Locate the cell with the specified text and output its [x, y] center coordinate. 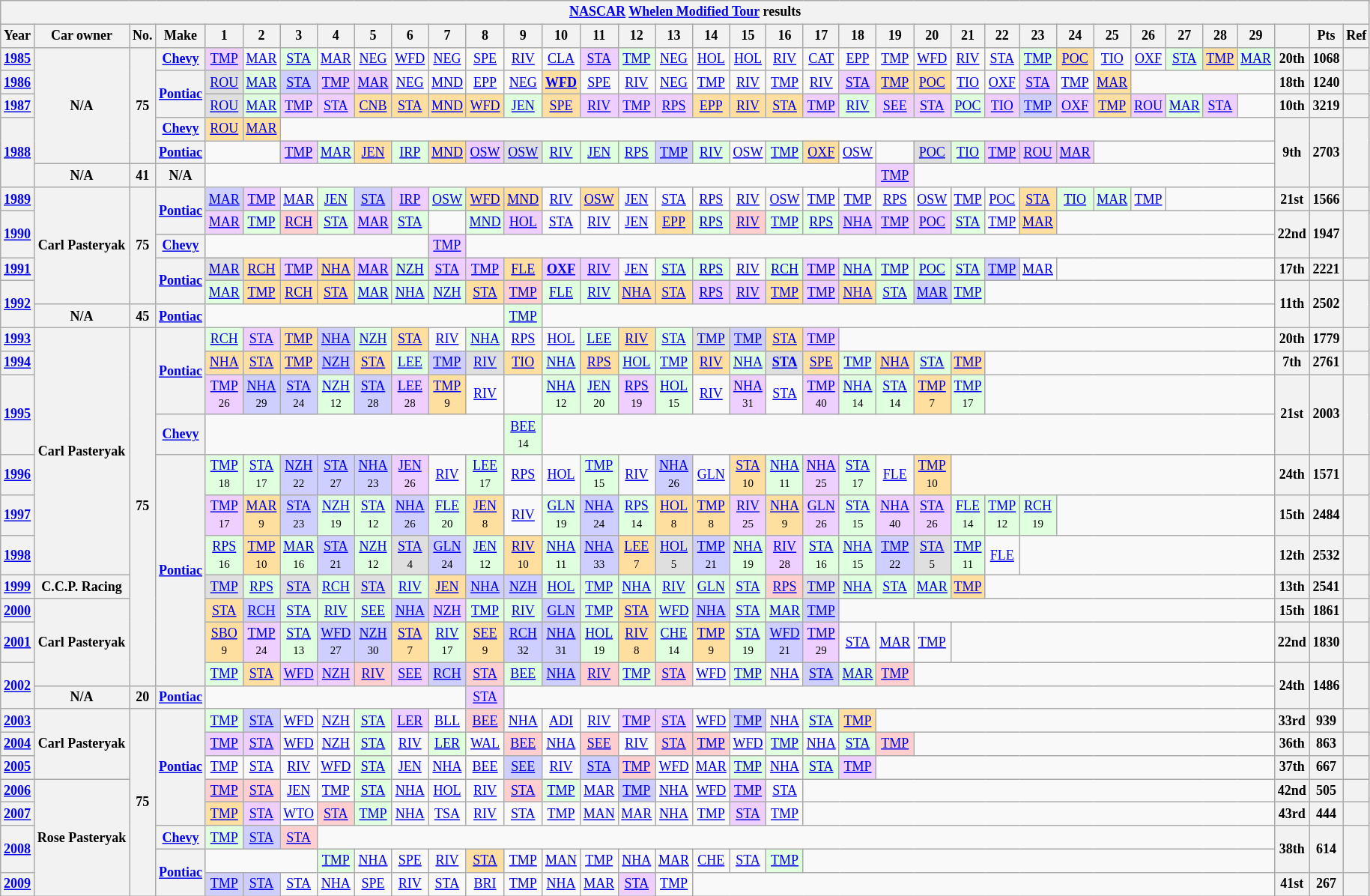
36th [1291, 743]
LEE7 [637, 555]
NHA29 [261, 395]
26 [1149, 36]
Rose Pasteryak [81, 838]
3219 [1326, 105]
1996 [18, 475]
21 [968, 36]
NHA15 [858, 555]
6 [410, 36]
STA21 [336, 555]
2008 [18, 849]
STA16 [821, 555]
1994 [18, 363]
NHA14 [858, 395]
No. [142, 36]
24 [1075, 36]
NHA40 [895, 515]
NZH19 [336, 515]
FLE14 [968, 515]
4 [336, 36]
15 [748, 36]
33rd [1291, 721]
2007 [18, 814]
TMP21 [711, 555]
STA4 [410, 555]
SBO9 [224, 642]
Year [18, 36]
TMP11 [968, 555]
GLN24 [448, 555]
505 [1326, 791]
WAL [485, 743]
1985 [18, 58]
1068 [1326, 58]
1987 [18, 105]
17 [821, 36]
RCH32 [523, 642]
29 [1256, 36]
JEN26 [410, 475]
1997 [18, 515]
1991 [18, 270]
12 [637, 36]
NZH22 [299, 475]
RIV10 [523, 555]
LEE17 [485, 475]
1988 [18, 153]
1566 [1326, 199]
2002 [18, 685]
13th [1291, 587]
NASCAR Whelen Modified Tour results [685, 12]
1993 [18, 339]
TMP7 [933, 395]
2532 [1326, 555]
267 [1326, 884]
1992 [18, 304]
45 [142, 316]
TMP29 [821, 642]
1986 [18, 82]
MAR9 [261, 515]
1947 [1326, 234]
1995 [18, 415]
18 [858, 36]
9 [523, 36]
2004 [18, 743]
STA13 [299, 642]
939 [1326, 721]
Pts [1326, 36]
BEE14 [523, 435]
7th [1291, 363]
TMP8 [711, 515]
GLN26 [821, 515]
11th [1291, 304]
2541 [1326, 587]
1989 [18, 199]
667 [1326, 767]
STA28 [373, 395]
41st [1291, 884]
WFD21 [785, 642]
614 [1326, 849]
2006 [18, 791]
Car owner [81, 36]
NHA23 [373, 475]
1990 [18, 234]
NHA24 [599, 515]
2 [261, 36]
1 [224, 36]
38th [1291, 849]
37th [1291, 767]
TMP12 [1002, 515]
NHA9 [785, 515]
GLN19 [562, 515]
2009 [18, 884]
1240 [1326, 82]
BRI [485, 884]
MAR16 [299, 555]
22 [1002, 36]
CHE14 [674, 642]
HOL5 [674, 555]
STA14 [895, 395]
41 [142, 175]
2221 [1326, 270]
CNB [373, 105]
11 [599, 36]
SEE9 [485, 642]
Make [181, 36]
1779 [1326, 339]
9th [1291, 153]
17th [1291, 270]
TMP15 [599, 475]
43rd [1291, 814]
STA5 [933, 555]
2761 [1326, 363]
5 [373, 36]
CLA [562, 58]
JEN8 [485, 515]
STA19 [748, 642]
1999 [18, 587]
NHA19 [748, 555]
TMP40 [821, 395]
RCH19 [1038, 515]
1486 [1326, 685]
STA24 [299, 395]
STA12 [373, 515]
42nd [1291, 791]
2000 [18, 610]
Ref [1357, 36]
8 [485, 36]
ADI [562, 721]
2502 [1326, 304]
27 [1184, 36]
JEN20 [599, 395]
RPS19 [637, 395]
12th [1291, 555]
863 [1326, 743]
RIV25 [748, 515]
STA26 [933, 515]
C.C.P. Racing [81, 587]
14 [711, 36]
2484 [1326, 515]
RPS16 [224, 555]
RPS14 [637, 515]
RIV17 [448, 642]
STA27 [336, 475]
JEN12 [485, 555]
STA10 [748, 475]
WFD27 [336, 642]
CAT [821, 58]
CHE [711, 860]
HOL19 [599, 642]
RIV28 [785, 555]
13 [674, 36]
FLE20 [448, 515]
NZH30 [373, 642]
19 [895, 36]
HOL8 [674, 515]
TMP18 [224, 475]
WTO [299, 814]
444 [1326, 814]
7 [448, 36]
3 [299, 36]
25 [1112, 36]
1830 [1326, 642]
2005 [18, 767]
2001 [18, 642]
NHA25 [821, 475]
LEE28 [410, 395]
RIV8 [637, 642]
TSA [448, 814]
10 [562, 36]
STA15 [858, 515]
HOL15 [674, 395]
1571 [1326, 475]
TMP24 [261, 642]
18th [1291, 82]
2703 [1326, 153]
STA23 [299, 515]
16 [785, 36]
10th [1291, 105]
BLL [448, 721]
TMP26 [224, 395]
NHA12 [562, 395]
1861 [1326, 610]
NHA33 [599, 555]
23 [1038, 36]
1998 [18, 555]
28 [1220, 36]
STA7 [410, 642]
TMP22 [895, 555]
